Detect which cell encompasses the target text, then output its [x, y] center coordinate. 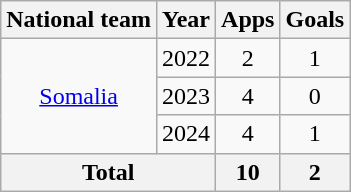
10 [248, 172]
2023 [186, 96]
Apps [248, 20]
2024 [186, 134]
2022 [186, 58]
Somalia [79, 96]
National team [79, 20]
Total [108, 172]
0 [315, 96]
Year [186, 20]
Goals [315, 20]
